Locate the cell with the specified text and output its (x, y) center coordinate. 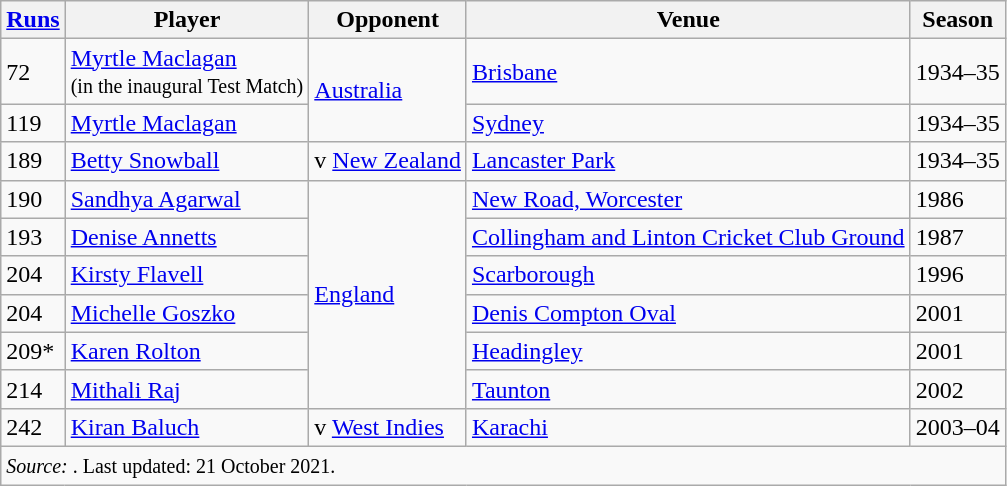
Denis Compton Oval (688, 313)
Myrtle Maclagan(in the inaugural Test Match) (187, 72)
Myrtle Maclagan (187, 123)
1996 (958, 275)
Sydney (688, 123)
Headingley (688, 351)
193 (33, 237)
190 (33, 199)
Australia (388, 90)
1987 (958, 237)
Opponent (388, 20)
Sandhya Agarwal (187, 199)
Lancaster Park (688, 161)
Source: . Last updated: 21 October 2021. (503, 465)
Mithali Raj (187, 389)
Betty Snowball (187, 161)
Karen Rolton (187, 351)
Runs (33, 20)
189 (33, 161)
Scarborough (688, 275)
Player (187, 20)
242 (33, 427)
Karachi (688, 427)
New Road, Worcester (688, 199)
Denise Annetts (187, 237)
Kirsty Flavell (187, 275)
Collingham and Linton Cricket Club Ground (688, 237)
England (388, 294)
v New Zealand (388, 161)
1986 (958, 199)
119 (33, 123)
v West Indies (388, 427)
214 (33, 389)
72 (33, 72)
Michelle Goszko (187, 313)
209* (33, 351)
Season (958, 20)
Taunton (688, 389)
Venue (688, 20)
2003–04 (958, 427)
Kiran Baluch (187, 427)
Brisbane (688, 72)
2002 (958, 389)
